Pinpoint the cell where the given text exists, returning its (x, y) midpoint coordinate. 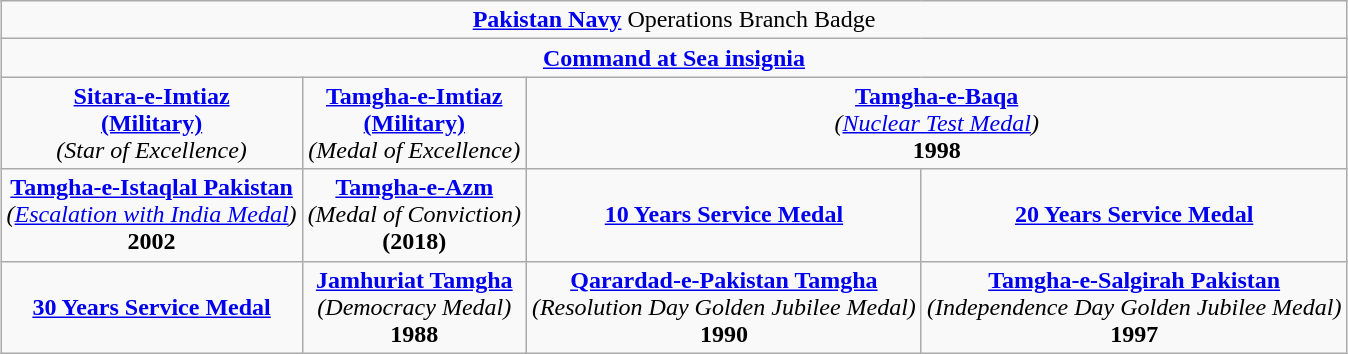
10 Years Service Medal (724, 215)
Tamgha-e-Istaqlal Pakistan(Escalation with India Medal)2002 (152, 215)
Tamgha-e-Imtiaz(Military)(Medal of Excellence) (414, 123)
Sitara-e-Imtiaz(Military)(Star of Excellence) (152, 123)
Pakistan Navy Operations Branch Badge (674, 20)
Tamgha-e-Baqa(Nuclear Test Medal)1998 (936, 123)
Command at Sea insignia (674, 58)
Jamhuriat Tamgha(Democracy Medal)1988 (414, 307)
Tamgha-e-Salgirah Pakistan(Independence Day Golden Jubilee Medal)1997 (1134, 307)
Qarardad-e-Pakistan Tamgha(Resolution Day Golden Jubilee Medal)1990 (724, 307)
20 Years Service Medal (1134, 215)
Tamgha-e-Azm(Medal of Conviction)(2018) (414, 215)
30 Years Service Medal (152, 307)
